Capture the cell that displays the provided text and extract its [x, y] central coordinate. 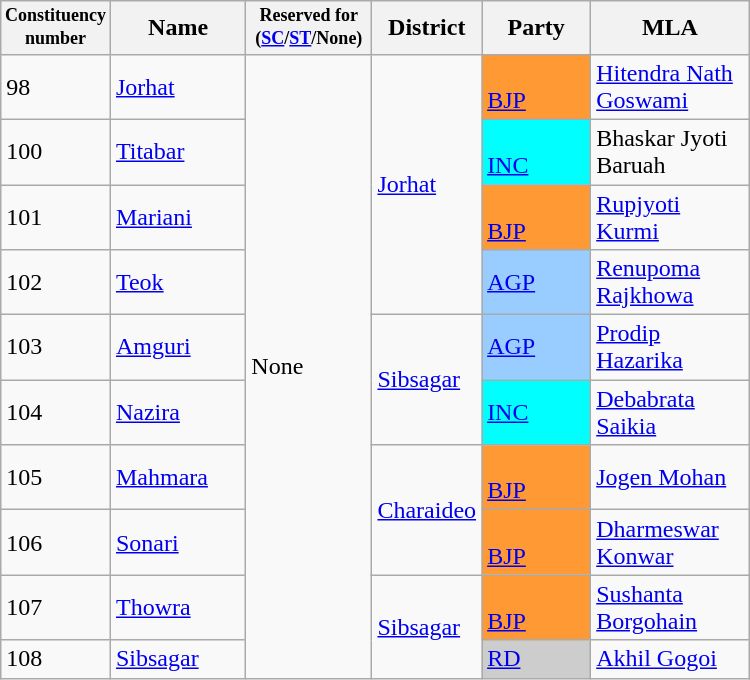
Constituency number [56, 28]
Mahmara [178, 478]
Charaideo [427, 510]
105 [56, 478]
Teok [178, 282]
106 [56, 542]
Renupoma Rajkhowa [670, 282]
None [309, 366]
Akhil Gogoi [670, 659]
Amguri [178, 348]
Prodip Hazarika [670, 348]
Bhaskar Jyoti Baruah [670, 152]
RD [536, 659]
103 [56, 348]
Rupjyoti Kurmi [670, 218]
Nazira [178, 412]
98 [56, 86]
Name [178, 28]
Reserved for (SC/ST/None) [309, 28]
Party [536, 28]
Sushanta Borgohain [670, 608]
102 [56, 282]
104 [56, 412]
District [427, 28]
Thowra [178, 608]
107 [56, 608]
MLA [670, 28]
108 [56, 659]
101 [56, 218]
Titabar [178, 152]
Jogen Mohan [670, 478]
Dharmeswar Konwar [670, 542]
Mariani [178, 218]
Debabrata Saikia [670, 412]
100 [56, 152]
Hitendra Nath Goswami [670, 86]
Sonari [178, 542]
